Return [X, Y] of the center of cell containing provided text 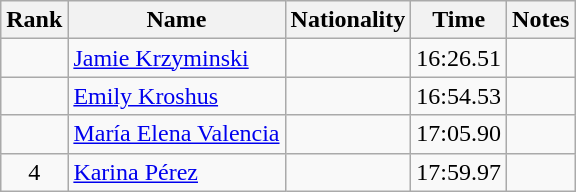
Name [176, 20]
María Elena Valencia [176, 134]
Jamie Krzyminski [176, 58]
16:26.51 [459, 58]
Rank [34, 20]
Karina Pérez [176, 172]
Emily Kroshus [176, 96]
17:05.90 [459, 134]
16:54.53 [459, 96]
4 [34, 172]
Time [459, 20]
Nationality [348, 20]
17:59.97 [459, 172]
Notes [541, 20]
